Return (X, Y) of the center of cell containing provided text 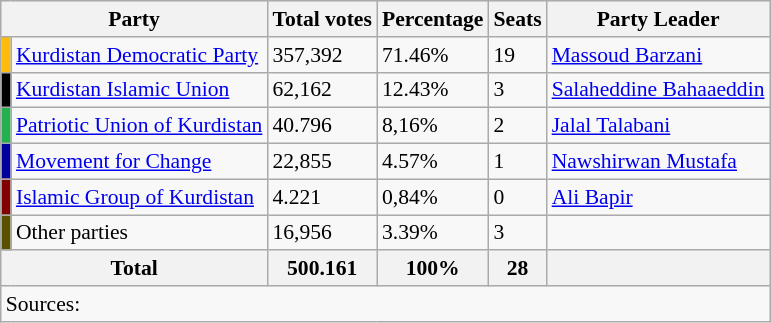
8,16% (433, 126)
0 (518, 197)
0,84% (433, 197)
Ali Bapir (658, 197)
28 (518, 269)
Jalal Talabani (658, 126)
Total votes (322, 19)
Nawshirwan Mustafa (658, 162)
Sources: (386, 304)
16,956 (322, 233)
100% (433, 269)
22,855 (322, 162)
Total (134, 269)
Party Leader (658, 19)
Percentage (433, 19)
Seats (518, 19)
4.221 (322, 197)
19 (518, 55)
Patriotic Union of Kurdistan (140, 126)
3.39% (433, 233)
Kurdistan Democratic Party (140, 55)
Kurdistan Islamic Union (140, 90)
2 (518, 126)
71.46% (433, 55)
Islamic Group of Kurdistan (140, 197)
500.161 (322, 269)
Party (134, 19)
4.57% (433, 162)
40.796 (322, 126)
62,162 (322, 90)
Massoud Barzani (658, 55)
357,392 (322, 55)
Other parties (140, 233)
Salaheddine Bahaaeddin (658, 90)
Movement for Change (140, 162)
1 (518, 162)
12.43% (433, 90)
